Extract the [X, Y] coordinate from the center of the cell holding the provided text.  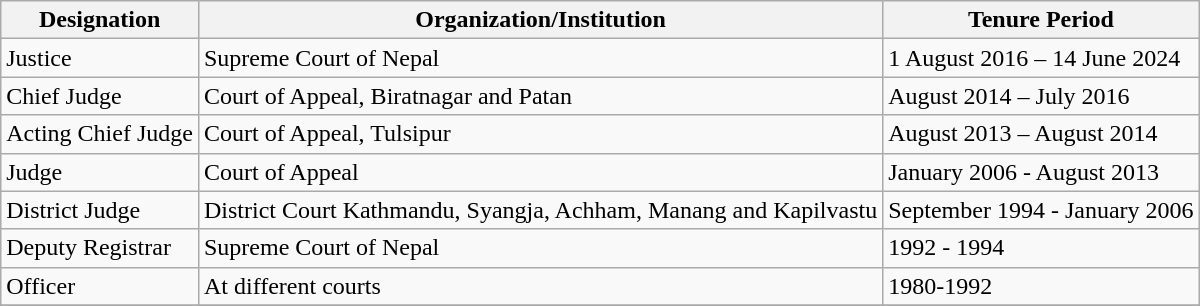
Organization/Institution [540, 20]
Deputy Registrar [100, 248]
Court of Appeal, Tulsipur [540, 134]
Acting Chief Judge [100, 134]
District Judge [100, 210]
Chief Judge [100, 96]
August 2014 – July 2016 [1041, 96]
September 1994 - January 2006 [1041, 210]
August 2013 – August 2014 [1041, 134]
Justice [100, 58]
At different courts [540, 286]
Court of Appeal [540, 172]
1980-1992 [1041, 286]
District Court Kathmandu, Syangja, Achham, Manang and Kapilvastu [540, 210]
Judge [100, 172]
1 August 2016 – 14 June 2024 [1041, 58]
Tenure Period [1041, 20]
Designation [100, 20]
1992 - 1994 [1041, 248]
Officer [100, 286]
January 2006 - August 2013 [1041, 172]
Court of Appeal, Biratnagar and Patan [540, 96]
